Detect which cell encompasses the target text, then output its [x, y] center coordinate. 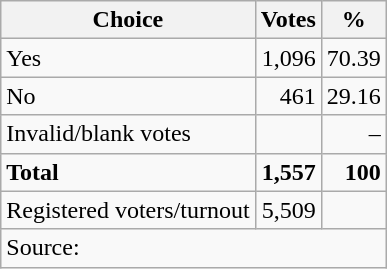
461 [288, 96]
Source: [194, 248]
1,557 [288, 172]
100 [354, 172]
Invalid/blank votes [128, 134]
Yes [128, 58]
No [128, 96]
Choice [128, 20]
% [354, 20]
70.39 [354, 58]
Votes [288, 20]
Total [128, 172]
– [354, 134]
Registered voters/turnout [128, 210]
29.16 [354, 96]
1,096 [288, 58]
5,509 [288, 210]
